Capture the cell that displays the provided text and extract its [x, y] central coordinate. 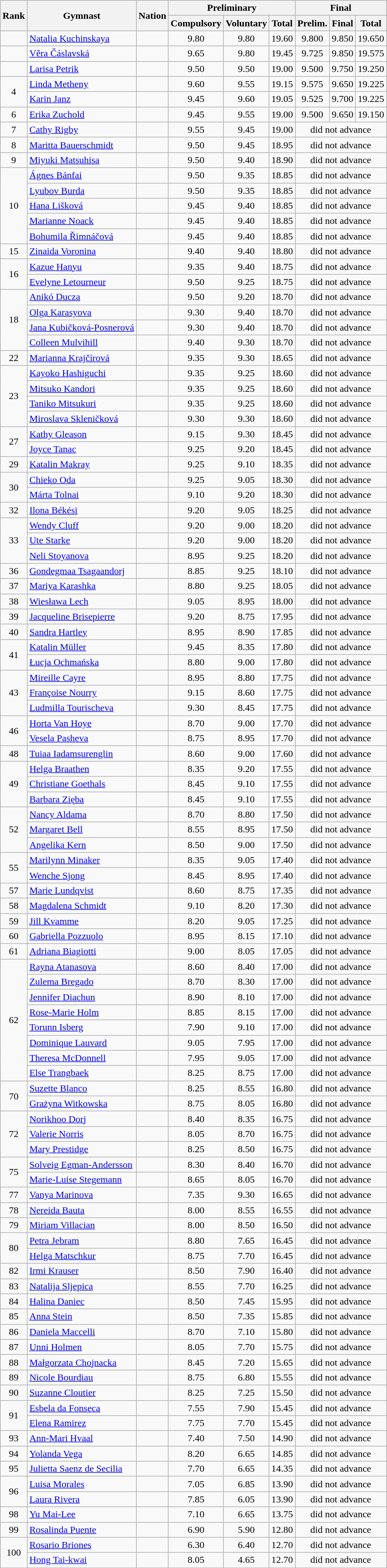
Yu Mai-Lee [82, 1514]
17.10 [282, 936]
72 [14, 1134]
52 [14, 830]
Márta Tolnai [82, 495]
Unni Holmen [82, 1347]
Miroslava Skleničková [82, 419]
Lyubov Burda [82, 191]
36 [14, 571]
Erika Zuchold [82, 114]
Theresa McDonnell [82, 1058]
18.80 [282, 251]
Grażyna Witkowska [82, 1103]
7.75 [196, 1423]
Laura Rivera [82, 1499]
9.725 [312, 54]
19.15 [282, 84]
60 [14, 936]
19.250 [371, 69]
5.90 [246, 1530]
Joyce Tanac [82, 449]
13.75 [282, 1514]
Marianne Noack [82, 221]
41 [14, 654]
17.60 [282, 754]
Marie-Luise Stegemann [82, 1180]
9.700 [342, 99]
85 [14, 1317]
9.750 [342, 69]
75 [14, 1172]
29 [14, 465]
22 [14, 358]
Ute Starke [82, 541]
16.55 [282, 1210]
Solveig Egman-Andersson [82, 1165]
Neli Stoyanova [82, 556]
37 [14, 586]
7.65 [246, 1241]
Rosario Briones [82, 1545]
88 [14, 1362]
6.85 [246, 1484]
15.55 [282, 1377]
Katalin Müller [82, 647]
Marie Lundqvist [82, 890]
Hana Lišková [82, 206]
7.50 [246, 1438]
86 [14, 1332]
16.40 [282, 1271]
Kathy Gleason [82, 434]
38 [14, 601]
Linda Metheny [82, 84]
27 [14, 441]
Zinaida Voronina [82, 251]
Valerie Norris [82, 1134]
Maritta Bauerschmidt [82, 145]
Luisa Morales [82, 1484]
10 [14, 205]
18.65 [282, 358]
61 [14, 952]
Yolanda Vega [82, 1454]
77 [14, 1195]
99 [14, 1530]
Compulsory [196, 23]
Natalia Kuchinskaya [82, 38]
Wiesława Lech [82, 601]
87 [14, 1347]
Kazue Hanyu [82, 267]
Larisa Petrik [82, 69]
19.05 [282, 99]
7.05 [196, 1484]
6.05 [246, 1499]
Marianna Krajčírová [82, 358]
8.65 [196, 1180]
55 [14, 868]
Mariya Karashka [82, 586]
Rank [14, 16]
Wenche Sjong [82, 875]
15.65 [282, 1362]
7 [14, 130]
Mitsuko Kandori [82, 388]
9.65 [196, 54]
4.65 [246, 1560]
Cathy Rigby [82, 130]
Françoise Nourry [82, 693]
Ann-Mari Hvaal [82, 1438]
16 [14, 274]
32 [14, 510]
39 [14, 616]
Magdalena Schmidt [82, 906]
17.35 [282, 890]
Vanya Marinova [82, 1195]
79 [14, 1225]
Taniko Mitsukuri [82, 403]
Esbela da Fonseca [82, 1408]
7.40 [196, 1438]
Else Trangbaek [82, 1073]
Elena Ramirez [82, 1423]
Daniela Maccelli [82, 1332]
17.85 [282, 632]
18.35 [282, 465]
6.80 [246, 1377]
Olga Karasyova [82, 312]
Norikhoo Dorj [82, 1119]
9.525 [312, 99]
Kayoko Hashiguchi [82, 373]
16.25 [282, 1286]
17.30 [282, 906]
15.50 [282, 1392]
Halina Daniec [82, 1301]
Horta Van Hoye [82, 723]
Karin Janz [82, 99]
Helga Braathen [82, 769]
12.80 [282, 1530]
18.95 [282, 145]
Gymnast [82, 16]
15.95 [282, 1301]
Irmi Krauser [82, 1271]
18.00 [282, 601]
Gondegmaa Tsagaandorj [82, 571]
6.90 [196, 1530]
Prelim. [312, 23]
8 [14, 145]
7.55 [196, 1408]
78 [14, 1210]
17.95 [282, 616]
7.20 [246, 1362]
Mireille Cayre [82, 678]
9 [14, 160]
Margaret Bell [82, 830]
48 [14, 754]
90 [14, 1392]
Evelyne Letourneur [82, 282]
Barbara Zięba [82, 799]
89 [14, 1377]
6 [14, 114]
15.75 [282, 1347]
Dominique Lauvard [82, 1043]
14.85 [282, 1454]
Gabriella Pozzuolo [82, 936]
Małgorzata Chojnacka [82, 1362]
Jill Kvamme [82, 921]
23 [14, 396]
Věra Čáslavská [82, 54]
Adriana Biagiotti [82, 952]
93 [14, 1438]
9.800 [312, 38]
91 [14, 1415]
Katalin Makray [82, 465]
Suzanne Cloutier [82, 1392]
18.05 [282, 586]
Ilona Békési [82, 510]
15 [14, 251]
Helga Matschkur [82, 1256]
19.45 [282, 54]
6.40 [246, 1545]
62 [14, 1020]
Julietta Saenz de Secilia [82, 1469]
Jacqueline Brisepierre [82, 616]
Rose-Marie Holm [82, 1012]
Petra Jebram [82, 1241]
43 [14, 693]
Rayna Atanasova [82, 967]
94 [14, 1454]
96 [14, 1492]
Miyuki Matsuhisa [82, 160]
Anna Stein [82, 1317]
Colleen Mulvihill [82, 343]
19.150 [371, 114]
100 [14, 1552]
Wendy Cluff [82, 525]
Vesela Pasheva [82, 738]
4 [14, 92]
14.90 [282, 1438]
16.65 [282, 1195]
17.25 [282, 921]
Voluntary [246, 23]
Sandra Hartley [82, 632]
Tuiaa Iadamsurenglin [82, 754]
Ludmilla Tourischeva [82, 708]
Nancy Aldama [82, 814]
19.575 [371, 54]
59 [14, 921]
Natalija Sljepica [82, 1286]
19.650 [371, 38]
70 [14, 1096]
Ágnes Bánfai [82, 175]
Angelika Kern [82, 845]
Jana Kubičková-Posnerová [82, 327]
Torunn Isberg [82, 1027]
Miriam Villacian [82, 1225]
17.05 [282, 952]
15.85 [282, 1317]
16.50 [282, 1225]
95 [14, 1469]
80 [14, 1248]
Suzette Blanco [82, 1088]
49 [14, 784]
82 [14, 1271]
Anikó Ducza [82, 297]
Chieko Oda [82, 480]
46 [14, 731]
19.60 [282, 38]
7.45 [246, 1301]
98 [14, 1514]
Preliminary [232, 8]
Rosalinda Puente [82, 1530]
Christiane Goethals [82, 784]
7.25 [246, 1392]
Łucja Ochmańska [82, 662]
84 [14, 1301]
57 [14, 890]
18.25 [282, 510]
30 [14, 487]
18.90 [282, 160]
83 [14, 1286]
Mary Prestidge [82, 1149]
Nicole Bourdiau [82, 1377]
Nation [152, 16]
58 [14, 906]
18.10 [282, 571]
18 [14, 320]
Bohumila Řimnáčová [82, 236]
7.85 [196, 1499]
8.10 [246, 997]
Jennifer Diachun [82, 997]
Hong Tai-kwai [82, 1560]
Marilynn Minaker [82, 860]
14.35 [282, 1469]
Nereida Bauta [82, 1210]
40 [14, 632]
9.575 [312, 84]
Zulema Bregado [82, 982]
15.80 [282, 1332]
6.30 [196, 1545]
33 [14, 541]
